Find where the given text appears and provide that cell's center as [x, y] coordinate. 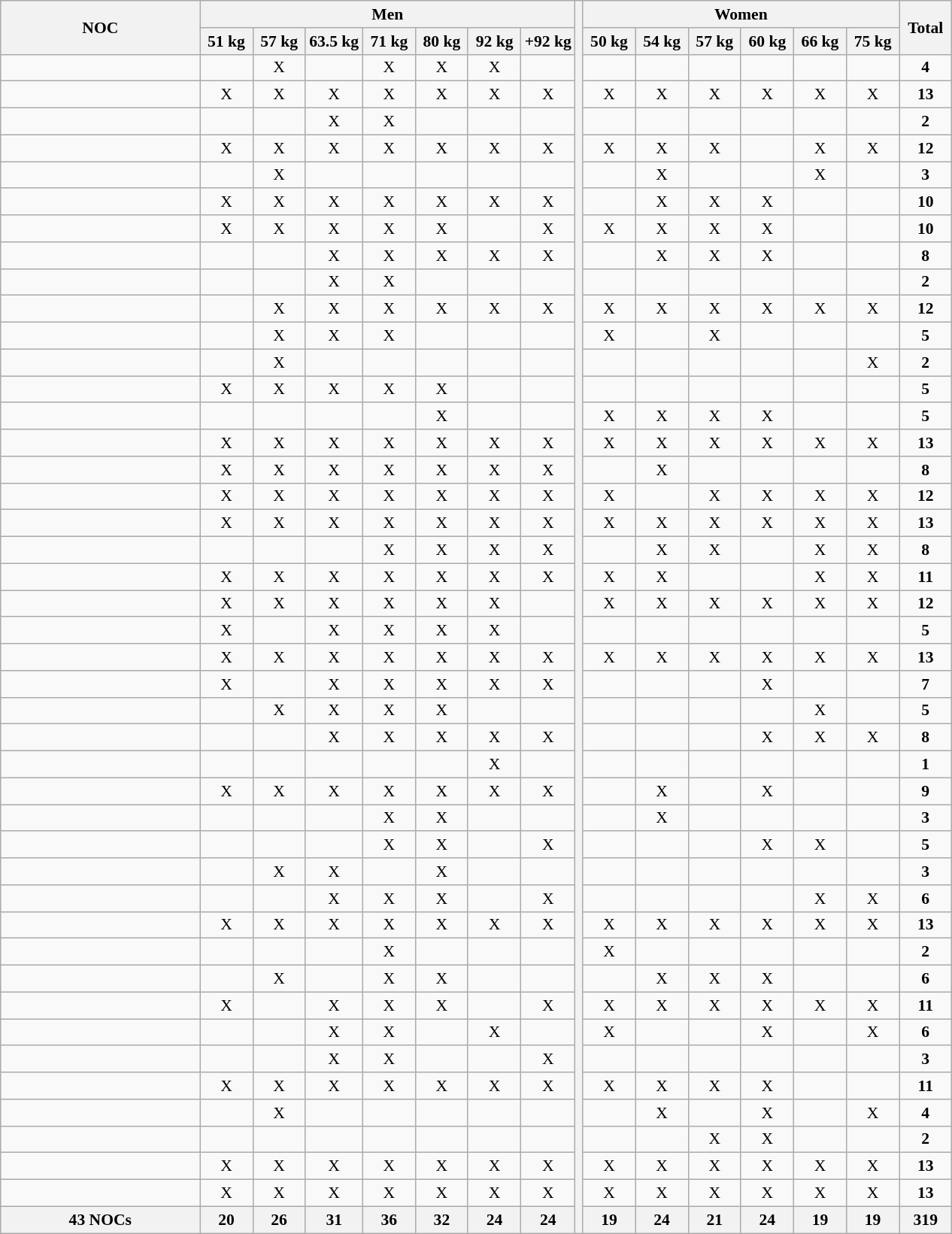
36 [389, 1220]
Women [741, 14]
26 [279, 1220]
75 kg [873, 41]
32 [441, 1220]
66 kg [820, 41]
9 [926, 791]
54 kg [662, 41]
NOC [101, 27]
Total [926, 27]
21 [714, 1220]
7 [926, 684]
Men [388, 14]
20 [226, 1220]
31 [334, 1220]
50 kg [609, 41]
51 kg [226, 41]
60 kg [767, 41]
63.5 kg [334, 41]
80 kg [441, 41]
92 kg [494, 41]
43 NOCs [101, 1220]
1 [926, 765]
71 kg [389, 41]
319 [926, 1220]
+92 kg [548, 41]
